Locate the cell with the specified text and output its [x, y] center coordinate. 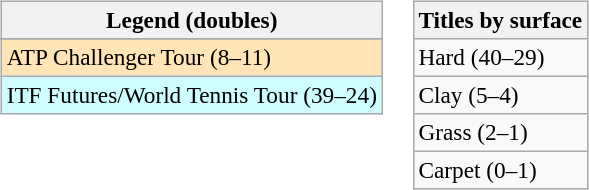
ITF Futures/World Tennis Tour (39–24) [192, 95]
Carpet (0–1) [500, 171]
Legend (doubles) [192, 20]
ATP Challenger Tour (8–11) [192, 57]
Grass (2–1) [500, 133]
Clay (5–4) [500, 95]
Hard (40–29) [500, 57]
Titles by surface [500, 20]
